Determine the (x, y) coordinate at the center of the cell enclosing the given text.  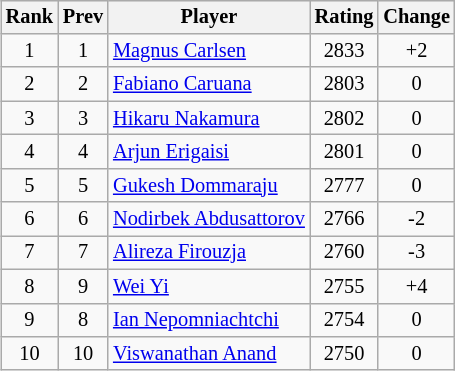
2750 (344, 354)
2754 (344, 320)
Alireza Firouzja (209, 253)
+4 (416, 286)
+2 (416, 51)
2777 (344, 185)
Hikaru Nakamura (209, 118)
2833 (344, 51)
2755 (344, 286)
2802 (344, 118)
Change (416, 17)
Gukesh Dommaraju (209, 185)
Fabiano Caruana (209, 84)
Arjun Erigaisi (209, 152)
2803 (344, 84)
2801 (344, 152)
Viswanathan Anand (209, 354)
Player (209, 17)
Rating (344, 17)
-2 (416, 219)
Wei Yi (209, 286)
-3 (416, 253)
Rank (30, 17)
Nodirbek Abdusattorov (209, 219)
2766 (344, 219)
Magnus Carlsen (209, 51)
2760 (344, 253)
Prev (83, 17)
Ian Nepomniachtchi (209, 320)
